Output the [x, y] coordinate of the center of the cell containing the given text.  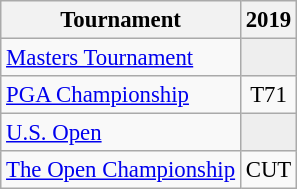
T71 [268, 95]
CUT [268, 170]
PGA Championship [121, 95]
2019 [268, 20]
U.S. Open [121, 133]
The Open Championship [121, 170]
Masters Tournament [121, 58]
Tournament [121, 20]
